For the text-containing cell, return its midpoint in [X, Y] coordinate format. 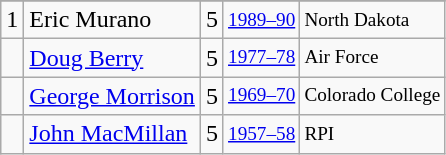
Doug Berry [112, 58]
1989–90 [261, 20]
1969–70 [261, 96]
George Morrison [112, 96]
1957–58 [261, 134]
1977–78 [261, 58]
RPI [372, 134]
1 [12, 20]
Air Force [372, 58]
North Dakota [372, 20]
Colorado College [372, 96]
Eric Murano [112, 20]
John MacMillan [112, 134]
